Locate the cell with the specified text and output its [X, Y] center coordinate. 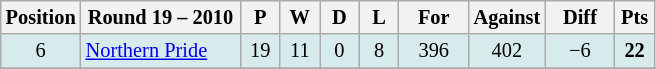
22 [635, 51]
W [300, 17]
Round 19 – 2010 [161, 17]
396 [434, 51]
Diff [580, 17]
19 [260, 51]
−6 [580, 51]
Against [508, 17]
Northern Pride [161, 51]
D [340, 17]
For [434, 17]
6 [41, 51]
8 [379, 51]
L [379, 17]
402 [508, 51]
P [260, 17]
0 [340, 51]
Position [41, 17]
Pts [635, 17]
11 [300, 51]
